From the cell containing the given text, extract its center point as [x, y] coordinate. 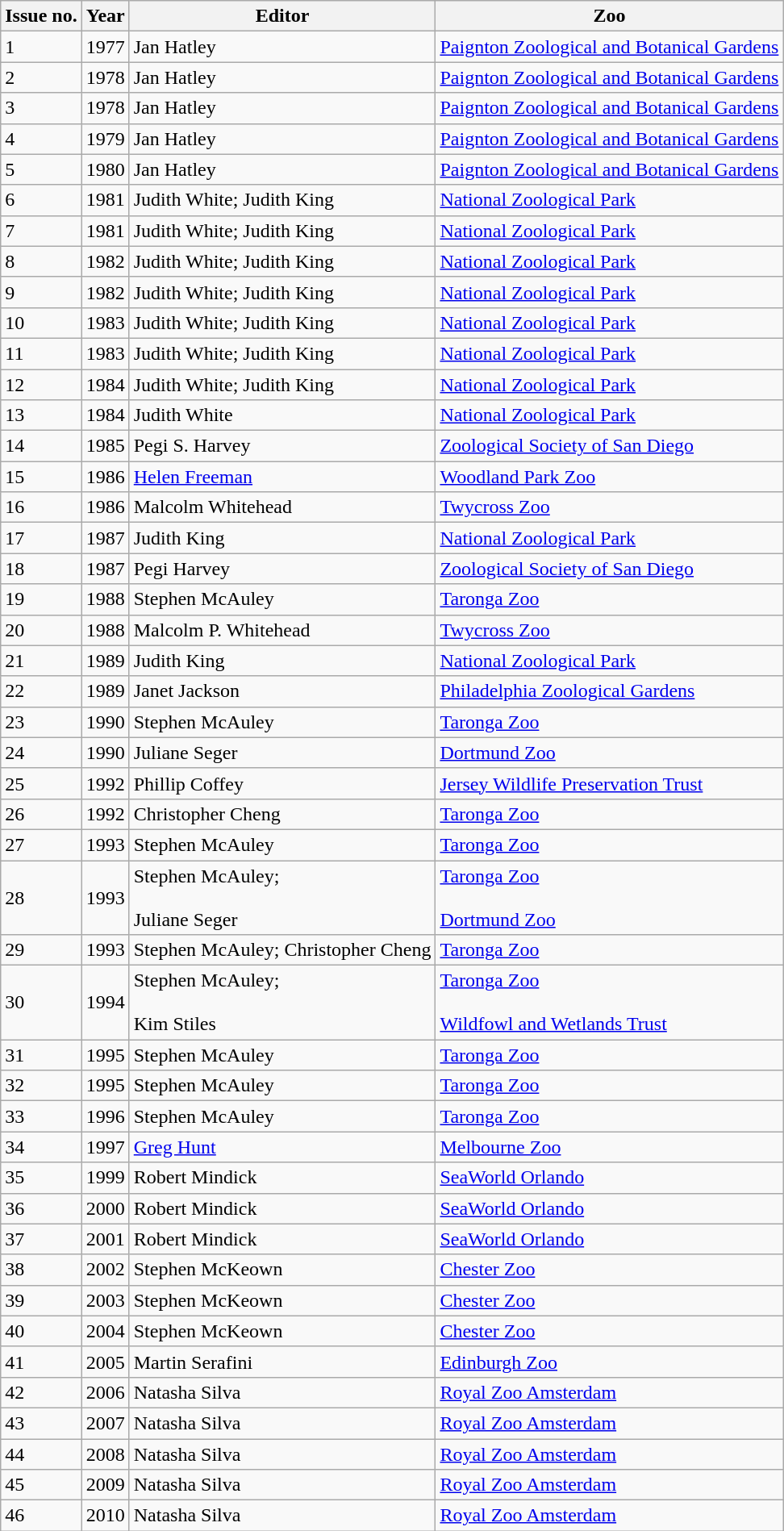
Edinburgh Zoo [610, 1362]
31 [41, 1055]
1 [41, 47]
Phillip Coffey [282, 783]
Editor [282, 16]
6 [41, 200]
4 [41, 139]
1980 [105, 169]
Philadelphia Zoological Gardens [610, 691]
24 [41, 753]
2007 [105, 1423]
18 [41, 569]
14 [41, 446]
41 [41, 1362]
Stephen McAuley; Christopher Cheng [282, 950]
42 [41, 1392]
9 [41, 292]
Christopher Cheng [282, 814]
11 [41, 353]
26 [41, 814]
2003 [105, 1300]
15 [41, 477]
29 [41, 950]
43 [41, 1423]
19 [41, 599]
Jersey Wildlife Preservation Trust [610, 783]
34 [41, 1147]
10 [41, 323]
2010 [105, 1516]
1985 [105, 446]
Melbourne Zoo [610, 1147]
27 [41, 845]
1994 [105, 1003]
1996 [105, 1116]
Helen Freeman [282, 477]
Dortmund Zoo [610, 753]
Pegi S. Harvey [282, 446]
Stephen McAuley;Juliane Seger [282, 897]
17 [41, 538]
1979 [105, 139]
Woodland Park Zoo [610, 477]
Taronga ZooWildfowl and Wetlands Trust [610, 1003]
40 [41, 1331]
38 [41, 1270]
Year [105, 16]
44 [41, 1454]
13 [41, 415]
Janet Jackson [282, 691]
Issue no. [41, 16]
2 [41, 77]
Malcolm Whitehead [282, 507]
2009 [105, 1485]
2005 [105, 1362]
30 [41, 1003]
Greg Hunt [282, 1147]
2008 [105, 1454]
5 [41, 169]
37 [41, 1239]
20 [41, 630]
3 [41, 108]
2004 [105, 1331]
28 [41, 897]
39 [41, 1300]
8 [41, 261]
23 [41, 722]
12 [41, 385]
Malcolm P. Whitehead [282, 630]
Juliane Seger [282, 753]
Judith White [282, 415]
1977 [105, 47]
33 [41, 1116]
25 [41, 783]
7 [41, 231]
Zoo [610, 16]
Stephen McAuley;Kim Stiles [282, 1003]
21 [41, 661]
32 [41, 1086]
Taronga ZooDortmund Zoo [610, 897]
1997 [105, 1147]
16 [41, 507]
1999 [105, 1178]
46 [41, 1516]
36 [41, 1208]
2000 [105, 1208]
2001 [105, 1239]
2006 [105, 1392]
Martin Serafini [282, 1362]
22 [41, 691]
35 [41, 1178]
45 [41, 1485]
Pegi Harvey [282, 569]
2002 [105, 1270]
